From the cell containing the given text, extract its center point as (X, Y) coordinate. 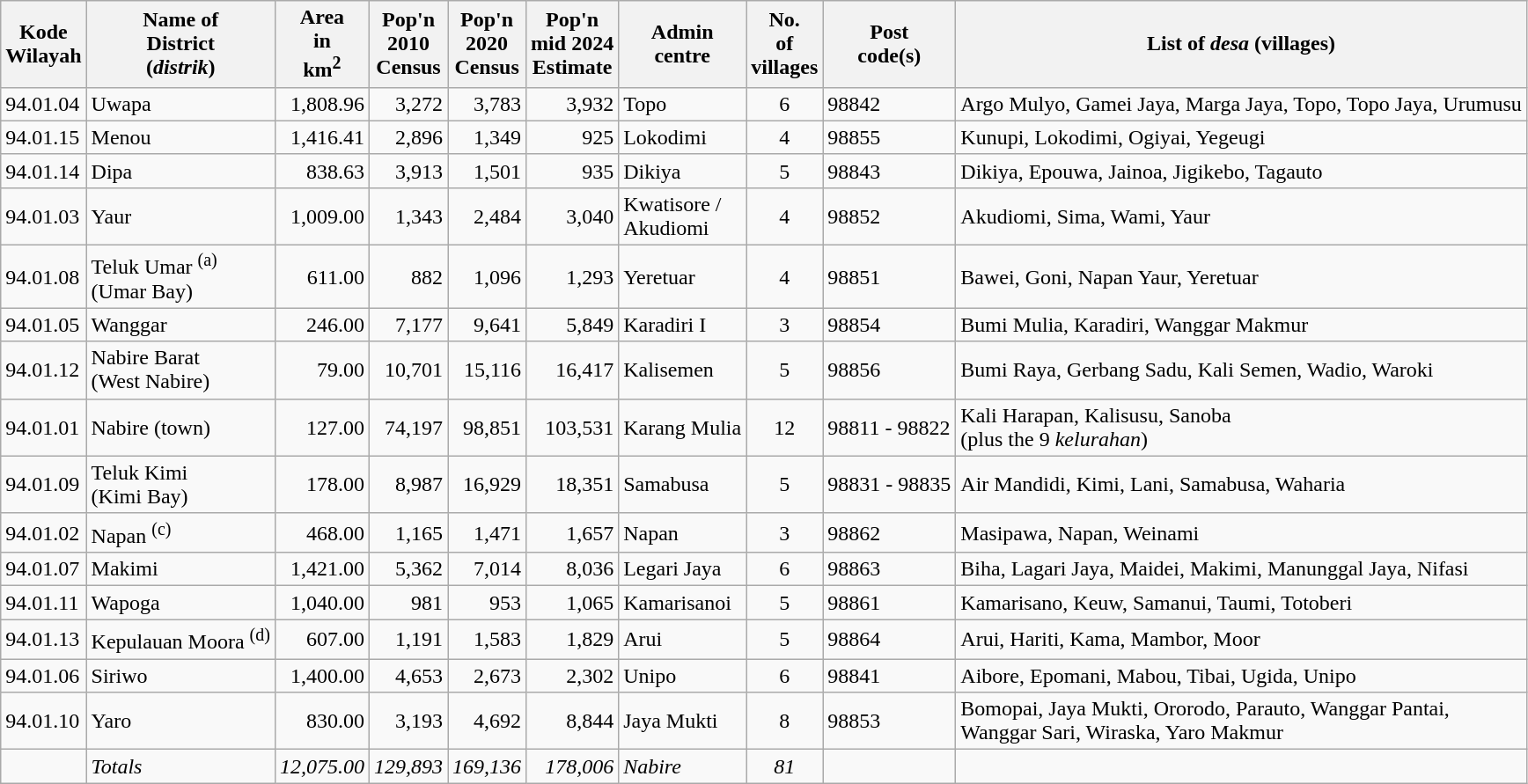
953 (488, 603)
98856 (889, 370)
1,040.00 (322, 603)
Kalisemen (683, 370)
16,417 (572, 370)
1,400.00 (322, 676)
94.01.14 (44, 171)
4,692 (488, 722)
98854 (889, 325)
9,641 (488, 325)
1,096 (488, 277)
Kunupi, Lokodimi, Ogiyai, Yegeugi (1241, 137)
Pop'n mid 2024Estimate (572, 44)
Kali Harapan, Kalisusu, Sanoba(plus the 9 kelurahan) (1241, 428)
Admincentre (683, 44)
1,416.41 (322, 137)
178.00 (322, 484)
1,808.96 (322, 104)
5,362 (408, 569)
Teluk Umar (a) (Umar Bay) (180, 277)
Kwatisore / Akudiomi (683, 216)
Dipa (180, 171)
94.01.13 (44, 639)
Menou (180, 137)
Siriwo (180, 676)
Name ofDistrict(distrik) (180, 44)
12,075.00 (322, 766)
98843 (889, 171)
94.01.01 (44, 428)
94.01.06 (44, 676)
15,116 (488, 370)
Nabire Barat (West Nabire) (180, 370)
3,783 (488, 104)
838.63 (322, 171)
94.01.07 (44, 569)
Yaur (180, 216)
3,932 (572, 104)
2,673 (488, 676)
1,471 (488, 533)
Postcode(s) (889, 44)
4,653 (408, 676)
8,987 (408, 484)
Bumi Mulia, Karadiri, Wanggar Makmur (1241, 325)
Dikiya, Epouwa, Jainoa, Jigikebo, Tagauto (1241, 171)
Wapoga (180, 603)
16,929 (488, 484)
Topo (683, 104)
Kode Wilayah (44, 44)
Kepulauan Moora (d) (180, 639)
468.00 (322, 533)
2,484 (488, 216)
925 (572, 137)
94.01.04 (44, 104)
1,583 (488, 639)
18,351 (572, 484)
Nabire (town) (180, 428)
Wanggar (180, 325)
3,272 (408, 104)
98853 (889, 722)
8,036 (572, 569)
Areainkm2 (322, 44)
178,006 (572, 766)
1,657 (572, 533)
98864 (889, 639)
Napan (c) (180, 533)
98852 (889, 216)
Air Mandidi, Kimi, Lani, Samabusa, Waharia (1241, 484)
1,501 (488, 171)
2,302 (572, 676)
94.01.09 (44, 484)
Kamarisano, Keuw, Samanui, Taumi, Totoberi (1241, 603)
94.01.10 (44, 722)
94.01.03 (44, 216)
10,701 (408, 370)
611.00 (322, 277)
882 (408, 277)
Arui (683, 639)
98831 - 98835 (889, 484)
List of desa (villages) (1241, 44)
1,349 (488, 137)
Aibore, Epomani, Mabou, Tibai, Ugida, Unipo (1241, 676)
Teluk Kimi (Kimi Bay) (180, 484)
8 (785, 722)
No. ofvillages (785, 44)
607.00 (322, 639)
98855 (889, 137)
Totals (180, 766)
1,191 (408, 639)
Karadiri I (683, 325)
81 (785, 766)
3,040 (572, 216)
Samabusa (683, 484)
Bawei, Goni, Napan Yaur, Yeretuar (1241, 277)
Masipawa, Napan, Weinami (1241, 533)
Jaya Mukti (683, 722)
3,913 (408, 171)
Arui, Hariti, Kama, Mambor, Moor (1241, 639)
Lokodimi (683, 137)
98863 (889, 569)
1,829 (572, 639)
103,531 (572, 428)
169,136 (488, 766)
7,014 (488, 569)
98841 (889, 676)
1,343 (408, 216)
935 (572, 171)
Napan (683, 533)
Legari Jaya (683, 569)
94.01.15 (44, 137)
246.00 (322, 325)
Akudiomi, Sima, Wami, Yaur (1241, 216)
129,893 (408, 766)
79.00 (322, 370)
98842 (889, 104)
1,165 (408, 533)
1,065 (572, 603)
1,421.00 (322, 569)
74,197 (408, 428)
Biha, Lagari Jaya, Maidei, Makimi, Manunggal Jaya, Nifasi (1241, 569)
98862 (889, 533)
3,193 (408, 722)
Yaro (180, 722)
1,293 (572, 277)
Kamarisanoi (683, 603)
Uwapa (180, 104)
Bomopai, Jaya Mukti, Ororodo, Parauto, Wanggar Pantai, Wanggar Sari, Wiraska, Yaro Makmur (1241, 722)
5,849 (572, 325)
94.01.12 (44, 370)
830.00 (322, 722)
Yeretuar (683, 277)
94.01.11 (44, 603)
94.01.02 (44, 533)
8,844 (572, 722)
Pop'n 2020Census (488, 44)
98,851 (488, 428)
2,896 (408, 137)
Karang Mulia (683, 428)
98851 (889, 277)
Nabire (683, 766)
Makimi (180, 569)
7,177 (408, 325)
127.00 (322, 428)
98861 (889, 603)
94.01.05 (44, 325)
Pop'n 2010 Census (408, 44)
1,009.00 (322, 216)
98811 - 98822 (889, 428)
Argo Mulyo, Gamei Jaya, Marga Jaya, Topo, Topo Jaya, Urumusu (1241, 104)
Unipo (683, 676)
981 (408, 603)
Dikiya (683, 171)
94.01.08 (44, 277)
Bumi Raya, Gerbang Sadu, Kali Semen, Wadio, Waroki (1241, 370)
12 (785, 428)
